Extract the [X, Y] coordinate from the center of the cell holding the provided text.  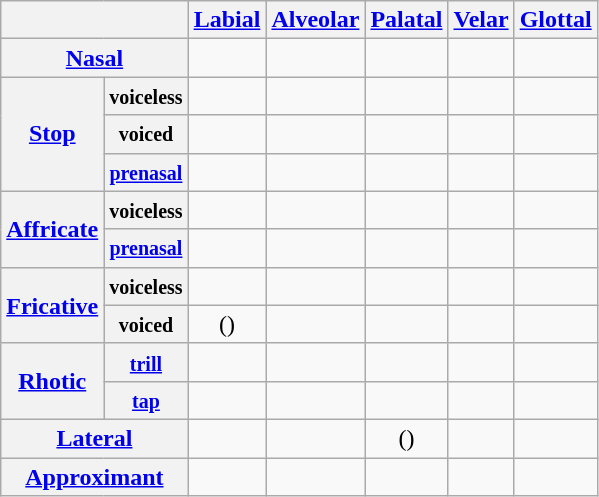
Stop [52, 134]
tap [146, 400]
Glottal [556, 20]
trill [146, 362]
Velar [481, 20]
Nasal [94, 58]
Rhotic [52, 381]
Lateral [94, 438]
Affricate [52, 229]
Approximant [94, 477]
Alveolar [316, 20]
Palatal [406, 20]
Fricative [52, 305]
Labial [227, 20]
